Return (x, y) of the center of cell containing provided text 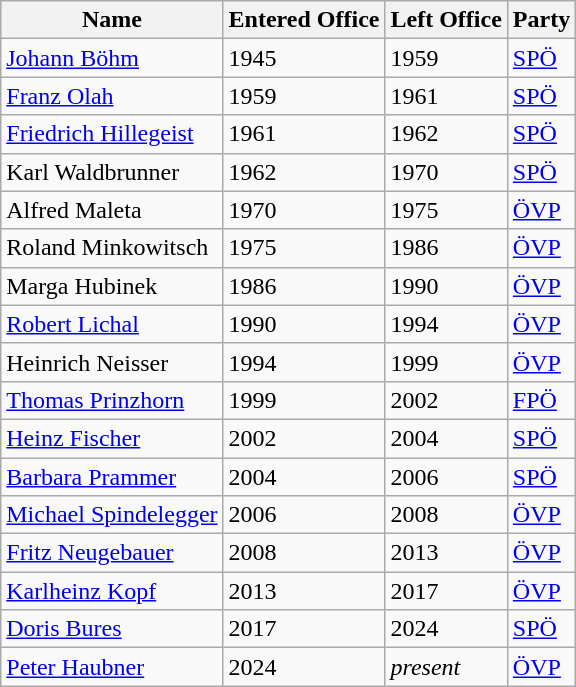
Franz Olah (112, 96)
Michael Spindelegger (112, 515)
Peter Haubner (112, 667)
Robert Lichal (112, 324)
Johann Böhm (112, 58)
Karl Waldbrunner (112, 172)
Party (541, 20)
Doris Bures (112, 629)
FPÖ (541, 400)
Friedrich Hillegeist (112, 134)
Fritz Neugebauer (112, 553)
Entered Office (304, 20)
1945 (304, 58)
Thomas Prinzhorn (112, 400)
Heinrich Neisser (112, 362)
Heinz Fischer (112, 438)
Left Office (446, 20)
Karlheinz Kopf (112, 591)
Alfred Maleta (112, 210)
present (446, 667)
Marga Hubinek (112, 286)
Barbara Prammer (112, 477)
Roland Minkowitsch (112, 248)
Name (112, 20)
